For the text-containing cell, return its midpoint in [X, Y] coordinate format. 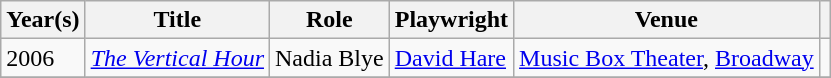
Year(s) [43, 20]
Playwright [451, 20]
Music Box Theater, Broadway [667, 58]
Title [177, 20]
Role [330, 20]
2006 [43, 58]
David Hare [451, 58]
Nadia Blye [330, 58]
Venue [667, 20]
The Vertical Hour [177, 58]
